Detect which cell encompasses the target text, then output its [X, Y] center coordinate. 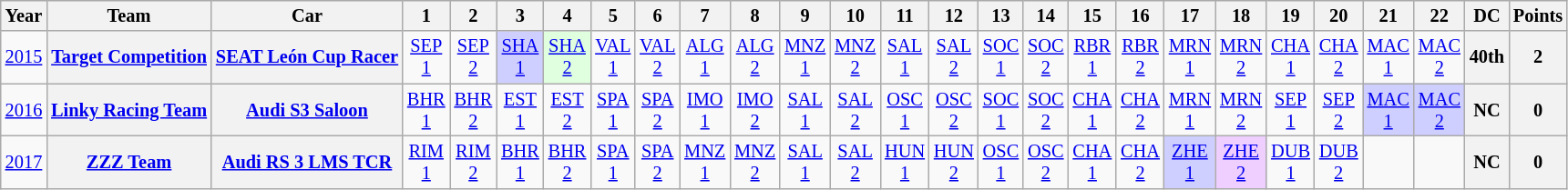
1 [426, 15]
Year [24, 15]
3 [520, 15]
ZHE1 [1190, 162]
Team [129, 15]
Car [307, 15]
VAL2 [658, 57]
13 [1000, 15]
RIM2 [474, 162]
RBR2 [1141, 57]
SEAT León Cup Racer [307, 57]
4 [568, 15]
9 [805, 15]
14 [1046, 15]
ZZZ Team [129, 162]
VAL1 [612, 57]
20 [1339, 15]
2015 [24, 57]
15 [1091, 15]
HUN1 [905, 162]
Points [1538, 15]
RIM1 [426, 162]
17 [1190, 15]
12 [954, 15]
16 [1141, 15]
DUB2 [1339, 162]
ZHE2 [1241, 162]
8 [754, 15]
2016 [24, 110]
18 [1241, 15]
SHA1 [520, 57]
RBR1 [1091, 57]
22 [1440, 15]
HUN2 [954, 162]
IMO1 [705, 110]
DC [1487, 15]
IMO2 [754, 110]
6 [658, 15]
EST1 [520, 110]
Audi S3 Saloon [307, 110]
2017 [24, 162]
5 [612, 15]
Target Competition [129, 57]
Audi RS 3 LMS TCR [307, 162]
Linky Racing Team [129, 110]
40th [1487, 57]
19 [1290, 15]
DUB1 [1290, 162]
EST2 [568, 110]
ALG1 [705, 57]
10 [855, 15]
ALG2 [754, 57]
11 [905, 15]
21 [1389, 15]
SHA2 [568, 57]
7 [705, 15]
